Scan for the cell matching the given text and deliver its [X, Y] coordinate at center. 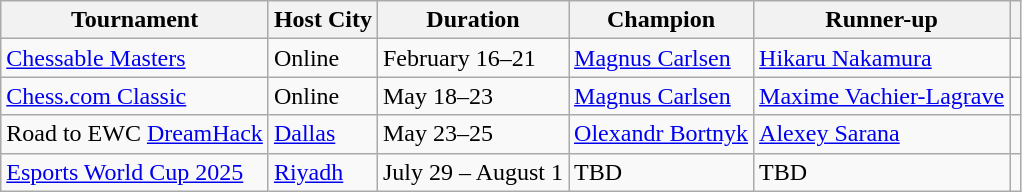
Road to EWC DreamHack [135, 134]
Chess.com Classic [135, 96]
Esports World Cup 2025 [135, 172]
Riyadh [322, 172]
Alexey Sarana [882, 134]
May 23–25 [472, 134]
Maxime Vachier-Lagrave [882, 96]
February 16–21 [472, 58]
Host City [322, 20]
May 18–23 [472, 96]
Chessable Masters [135, 58]
Tournament [135, 20]
Hikaru Nakamura [882, 58]
Olexandr Bortnyk [662, 134]
July 29 – August 1 [472, 172]
Duration [472, 20]
Runner-up [882, 20]
Dallas [322, 134]
Champion [662, 20]
